Capture the cell that displays the provided text and extract its (X, Y) central coordinate. 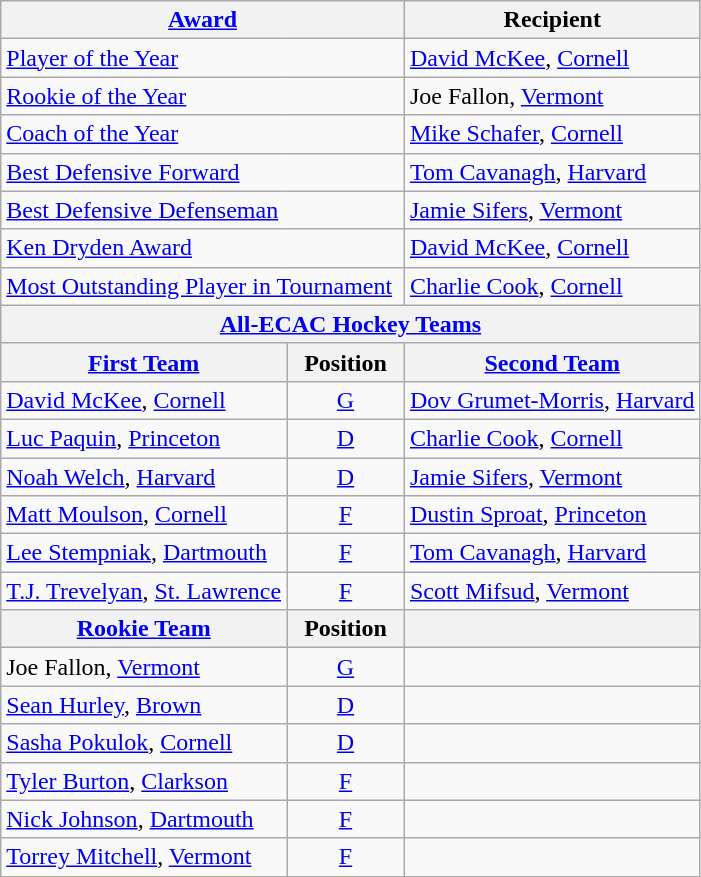
Coach of the Year (203, 134)
Sean Hurley, Brown (144, 705)
Rookie of the Year (203, 96)
Second Team (552, 362)
Noah Welch, Harvard (144, 477)
Best Defensive Defenseman (203, 210)
Torrey Mitchell, Vermont (144, 857)
Scott Mifsud, Vermont (552, 591)
Dov Grumet-Morris, Harvard (552, 400)
Mike Schafer, Cornell (552, 134)
T.J. Trevelyan, St. Lawrence (144, 591)
Award (203, 20)
Recipient (552, 20)
Nick Johnson, Dartmouth (144, 819)
Luc Paquin, Princeton (144, 438)
Lee Stempniak, Dartmouth (144, 553)
Sasha Pokulok, Cornell (144, 743)
Rookie Team (144, 629)
Most Outstanding Player in Tournament (203, 286)
Tyler Burton, Clarkson (144, 781)
Player of the Year (203, 58)
Best Defensive Forward (203, 172)
All-ECAC Hockey Teams (350, 324)
Dustin Sproat, Princeton (552, 515)
Matt Moulson, Cornell (144, 515)
Ken Dryden Award (203, 248)
First Team (144, 362)
